Search for the cell housing the specified text and yield its (x, y) center coordinate. 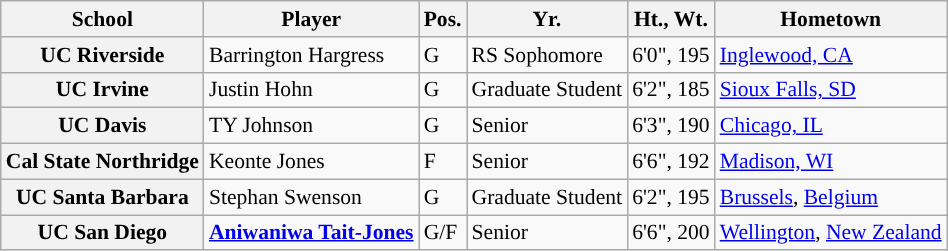
Justin Hohn (312, 90)
School (102, 19)
UC Irvine (102, 90)
UC Santa Barbara (102, 197)
G/F (443, 233)
Sioux Falls, SD (831, 90)
F (443, 162)
Aniwaniwa Tait-Jones (312, 233)
Cal State Northridge (102, 162)
Barrington Hargress (312, 55)
6'2", 185 (671, 90)
Hometown (831, 19)
Yr. (546, 19)
6'3", 190 (671, 126)
UC Riverside (102, 55)
RS Sophomore (546, 55)
Stephan Swenson (312, 197)
Inglewood, CA (831, 55)
UC San Diego (102, 233)
Wellington, New Zealand (831, 233)
Player (312, 19)
Keonte Jones (312, 162)
Madison, WI (831, 162)
Brussels, Belgium (831, 197)
Chicago, IL (831, 126)
Pos. (443, 19)
6'0", 195 (671, 55)
6'2", 195 (671, 197)
UC Davis (102, 126)
6'6", 192 (671, 162)
TY Johnson (312, 126)
Ht., Wt. (671, 19)
6'6", 200 (671, 233)
